Detect which cell encompasses the target text, then output its (x, y) center coordinate. 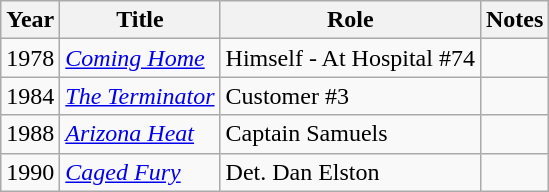
Captain Samuels (350, 134)
1988 (30, 134)
Arizona Heat (140, 134)
1978 (30, 58)
Title (140, 20)
1990 (30, 172)
The Terminator (140, 96)
Caged Fury (140, 172)
1984 (30, 96)
Customer #3 (350, 96)
Coming Home (140, 58)
Himself - At Hospital #74 (350, 58)
Det. Dan Elston (350, 172)
Role (350, 20)
Year (30, 20)
Notes (514, 20)
